Search for the cell housing the specified text and yield its (x, y) center coordinate. 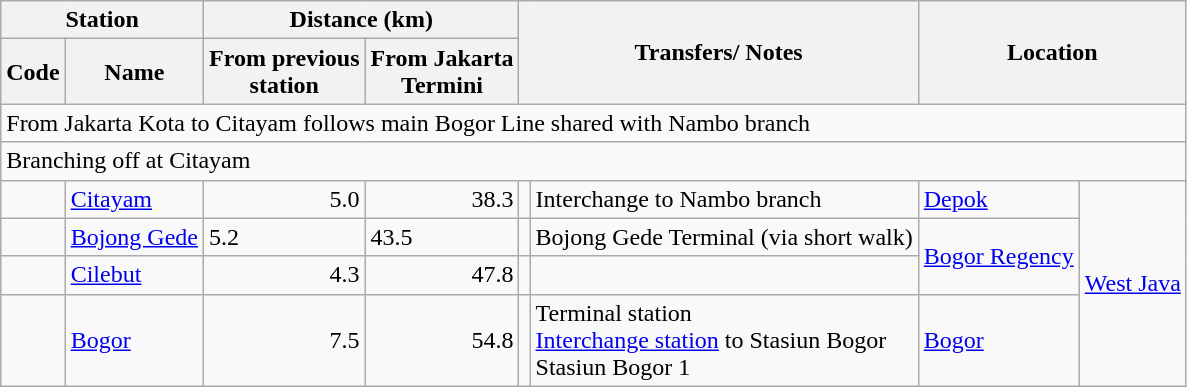
From Jakarta Kota to Citayam follows main Bogor Line shared with Nambo branch (594, 123)
43.5 (442, 237)
Branching off at Citayam (594, 161)
Distance (km) (362, 20)
4.3 (285, 275)
Station (102, 20)
Location (1052, 52)
From previousstation (285, 72)
West Java (1132, 283)
Code (33, 72)
Transfers/ Notes (718, 52)
Cilebut (134, 275)
Name (134, 72)
Bogor Regency (998, 256)
From JakartaTermini (442, 72)
Depok (998, 199)
Bojong Gede Terminal (via short walk) (724, 237)
Interchange to Nambo branch (724, 199)
5.2 (285, 237)
Terminal stationInterchange station to Stasiun Bogor Stasiun Bogor 1 (724, 340)
7.5 (285, 340)
38.3 (442, 199)
54.8 (442, 340)
Citayam (134, 199)
Bojong Gede (134, 237)
47.8 (442, 275)
5.0 (285, 199)
